Find where the given text appears and provide that cell's center as [X, Y] coordinate. 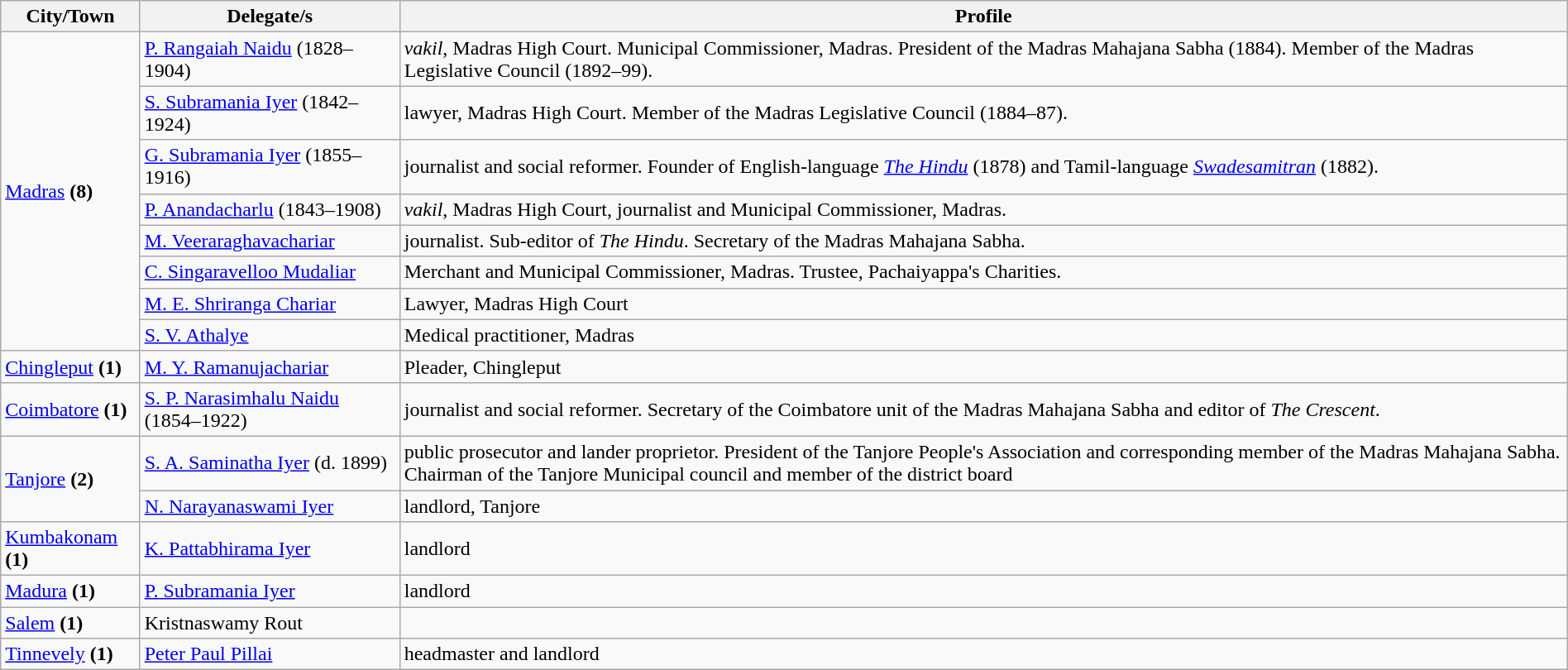
Salem (1) [70, 623]
landlord, Tanjore [983, 505]
Kristnaswamy Rout [270, 623]
Kumbakonam (1) [70, 549]
M. Veeraraghavachariar [270, 241]
Profile [983, 17]
Chingleput (1) [70, 366]
N. Narayanaswami Iyer [270, 505]
Coimbatore (1) [70, 409]
S. V. Athalye [270, 335]
C. Singaravelloo Mudaliar [270, 272]
G. Subramania Iyer (1855–1916) [270, 167]
P. Subramania Iyer [270, 591]
journalist. Sub-editor of The Hindu. Secretary of the Madras Mahajana Sabha. [983, 241]
journalist and social reformer. Founder of English-language The Hindu (1878) and Tamil-language Swadesamitran (1882). [983, 167]
Madras (8) [70, 192]
Merchant and Municipal Commissioner, Madras. Trustee, Pachaiyappa's Charities. [983, 272]
journalist and social reformer. Secretary of the Coimbatore unit of the Madras Mahajana Sabha and editor of The Crescent. [983, 409]
City/Town [70, 17]
P. Rangaiah Naidu (1828–1904) [270, 60]
headmaster and landlord [983, 654]
S. Subramania Iyer (1842–1924) [270, 112]
Delegate/s [270, 17]
S. A. Saminatha Iyer (d. 1899) [270, 463]
M. E. Shriranga Chariar [270, 304]
M. Y. Ramanujachariar [270, 366]
Tanjore (2) [70, 478]
S. P. Narasimhalu Naidu (1854–1922) [270, 409]
Peter Paul Pillai [270, 654]
K. Pattabhirama Iyer [270, 549]
Lawyer, Madras High Court [983, 304]
Tinnevely (1) [70, 654]
P. Anandacharlu (1843–1908) [270, 209]
Pleader, Chingleput [983, 366]
lawyer, Madras High Court. Member of the Madras Legislative Council (1884–87). [983, 112]
Medical practitioner, Madras [983, 335]
vakil, Madras High Court, journalist and Municipal Commissioner, Madras. [983, 209]
Madura (1) [70, 591]
